For the text-containing cell, return its midpoint in (X, Y) coordinate format. 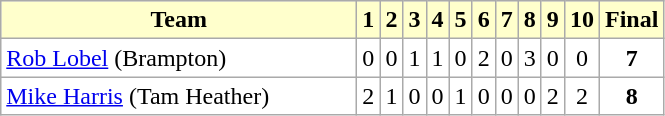
9 (552, 20)
6 (484, 20)
Rob Lobel (Brampton) (179, 58)
4 (438, 20)
5 (460, 20)
Final (631, 20)
10 (582, 20)
Mike Harris (Tam Heather) (179, 96)
Team (179, 20)
